Search for the cell housing the specified text and yield its [x, y] center coordinate. 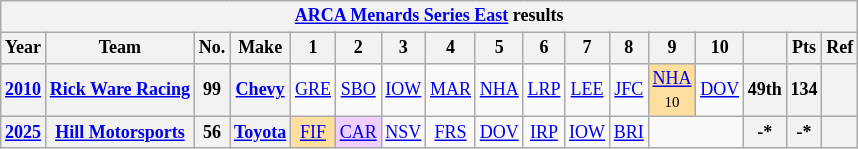
CAR [358, 132]
4 [451, 48]
99 [212, 90]
3 [404, 48]
Make [260, 48]
Team [120, 48]
LEE [588, 90]
7 [588, 48]
NHA10 [672, 90]
SBO [358, 90]
Chevy [260, 90]
56 [212, 132]
Hill Motorsports [120, 132]
8 [628, 48]
No. [212, 48]
Pts [804, 48]
Ref [840, 48]
Toyota [260, 132]
9 [672, 48]
MAR [451, 90]
FRS [451, 132]
2 [358, 48]
JFC [628, 90]
10 [720, 48]
GRE [314, 90]
NHA [499, 90]
49th [764, 90]
BRI [628, 132]
Year [24, 48]
134 [804, 90]
Rick Ware Racing [120, 90]
LRP [544, 90]
ARCA Menards Series East results [430, 16]
1 [314, 48]
6 [544, 48]
5 [499, 48]
2025 [24, 132]
2010 [24, 90]
FIF [314, 132]
IRP [544, 132]
NSV [404, 132]
